Output the (X, Y) coordinate of the center of the cell containing the given text.  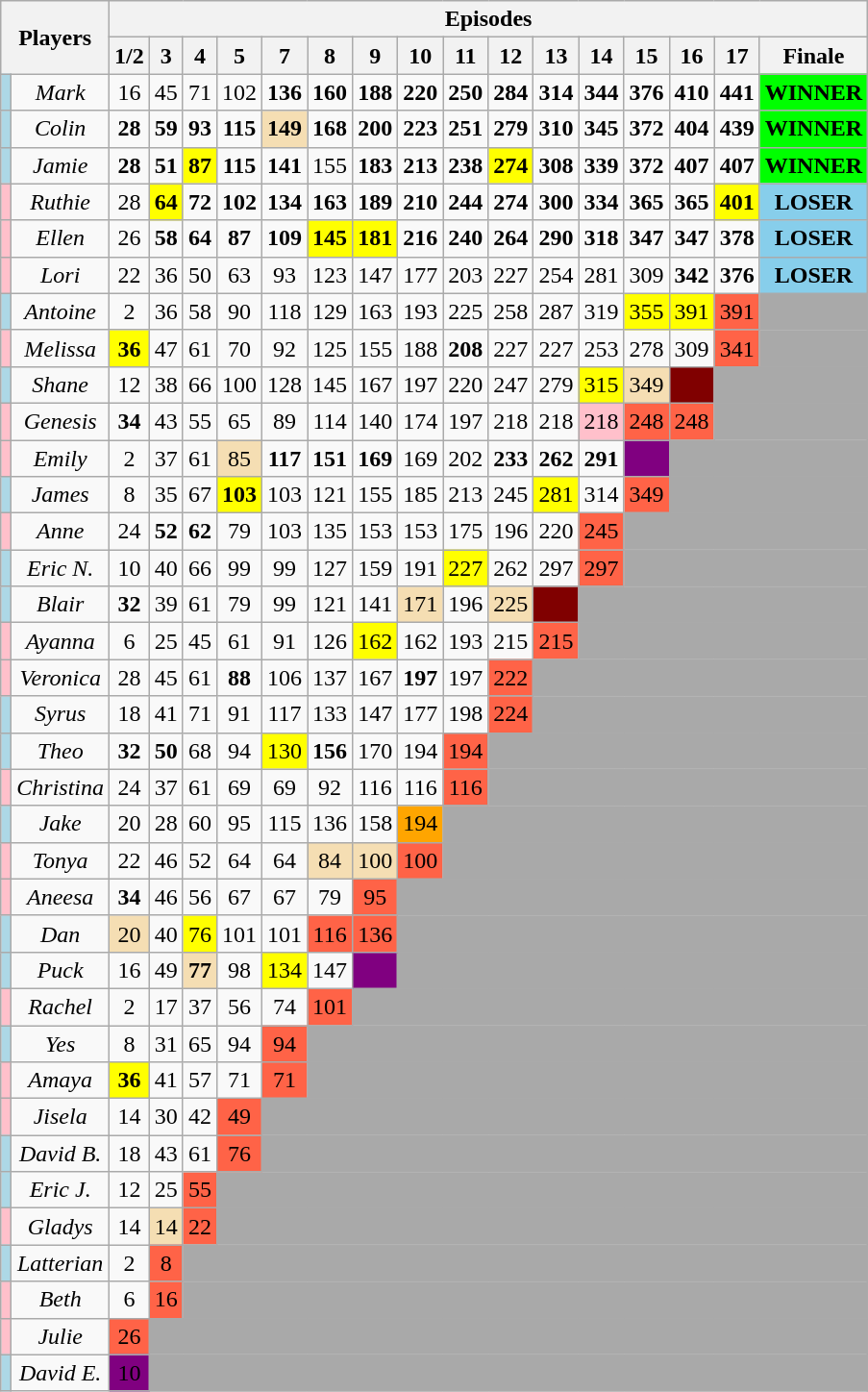
200 (375, 129)
7 (285, 56)
355 (646, 311)
11 (465, 56)
Yes (61, 1043)
175 (465, 532)
198 (465, 714)
David B. (61, 1154)
344 (602, 92)
84 (331, 860)
253 (602, 348)
Gladys (61, 1227)
318 (602, 238)
441 (736, 92)
410 (692, 92)
130 (285, 751)
Anne (61, 532)
Christina (61, 787)
404 (692, 129)
250 (465, 92)
4 (200, 56)
Mark (61, 92)
90 (238, 311)
106 (285, 678)
127 (331, 568)
Rachel (61, 1007)
70 (238, 348)
Eric N. (61, 568)
319 (602, 311)
439 (736, 129)
378 (736, 238)
191 (421, 568)
258 (511, 311)
300 (556, 202)
114 (331, 421)
278 (646, 348)
240 (465, 238)
224 (511, 714)
140 (375, 421)
60 (200, 824)
Players (56, 37)
Ruthie (61, 202)
57 (200, 1081)
401 (736, 202)
168 (331, 129)
Julie (61, 1336)
Ellen (61, 238)
203 (465, 275)
244 (465, 202)
287 (556, 311)
89 (285, 421)
31 (165, 1043)
345 (602, 129)
202 (465, 459)
151 (331, 459)
39 (165, 605)
15 (646, 56)
123 (331, 275)
185 (421, 495)
Beth (61, 1300)
118 (285, 311)
88 (238, 678)
308 (556, 165)
133 (331, 714)
85 (238, 459)
342 (692, 275)
233 (511, 459)
159 (375, 568)
170 (375, 751)
156 (331, 751)
38 (165, 385)
1/2 (130, 56)
291 (602, 459)
5 (238, 56)
128 (285, 385)
160 (331, 92)
315 (602, 385)
30 (165, 1117)
254 (556, 275)
Latterian (61, 1263)
Finale (813, 56)
63 (238, 275)
62 (200, 532)
Ayanna (61, 641)
251 (465, 129)
Jamie (61, 165)
13 (556, 56)
223 (421, 129)
59 (165, 129)
Tonya (61, 860)
James (61, 495)
Dan (61, 933)
Jisela (61, 1117)
216 (421, 238)
189 (375, 202)
42 (200, 1117)
129 (331, 311)
Jake (61, 824)
72 (200, 202)
3 (165, 56)
284 (511, 92)
Syrus (61, 714)
68 (200, 751)
Eric J. (61, 1190)
149 (285, 129)
208 (465, 348)
183 (375, 165)
Aneesa (61, 897)
Blair (61, 605)
181 (375, 238)
Colin (61, 129)
77 (200, 970)
334 (602, 202)
Episodes (488, 19)
Puck (61, 970)
Antoine (61, 311)
339 (602, 165)
Amaya (61, 1081)
51 (165, 165)
47 (165, 348)
Lori (61, 275)
Veronica (61, 678)
247 (511, 385)
137 (331, 678)
158 (375, 824)
Melissa (61, 348)
222 (511, 678)
109 (285, 238)
264 (511, 238)
135 (331, 532)
98 (238, 970)
310 (556, 129)
9 (375, 56)
Theo (61, 751)
74 (285, 1007)
35 (165, 495)
Genesis (61, 421)
Emily (61, 459)
290 (556, 238)
125 (331, 348)
210 (421, 202)
Shane (61, 385)
341 (736, 348)
171 (421, 605)
David E. (61, 1373)
126 (331, 641)
238 (465, 165)
174 (421, 421)
